Output the [X, Y] coordinate of the center of the cell containing the given text.  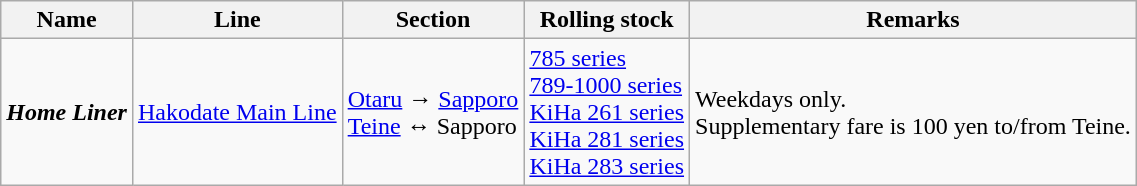
Rolling stock [607, 20]
785 series789-1000 seriesKiHa 261 seriesKiHa 281 seriesKiHa 283 series [607, 112]
Home Liner [67, 112]
Line [237, 20]
Otaru → SapporoTeine ↔ Sapporo [433, 112]
Section [433, 20]
Name [67, 20]
Hakodate Main Line [237, 112]
Weekdays only.Supplementary fare is 100 yen to/from Teine. [914, 112]
Remarks [914, 20]
